Locate the cell with the specified text and output its (X, Y) center coordinate. 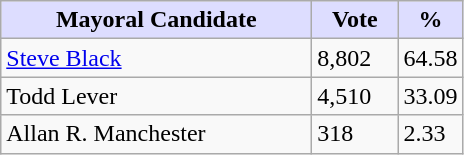
Allan R. Manchester (156, 134)
Todd Lever (156, 96)
Vote (355, 20)
318 (355, 134)
Mayoral Candidate (156, 20)
8,802 (355, 58)
4,510 (355, 96)
2.33 (430, 134)
Steve Black (156, 58)
% (430, 20)
64.58 (430, 58)
33.09 (430, 96)
